Determine the (X, Y) coordinate at the center of the cell enclosing the given text.  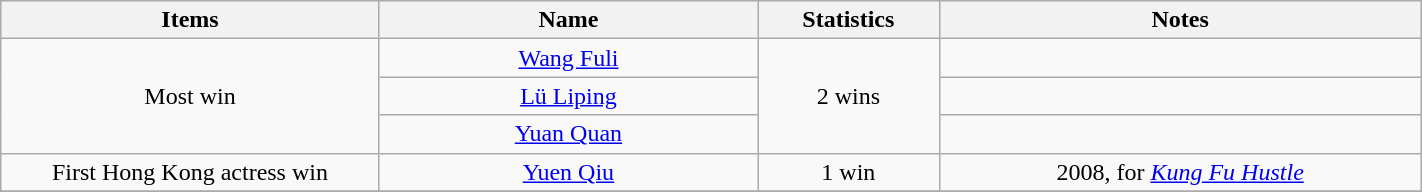
2008, for Kung Fu Hustle (1180, 172)
Statistics (848, 20)
2 wins (848, 96)
Wang Fuli (568, 58)
First Hong Kong actress win (190, 172)
1 win (848, 172)
Name (568, 20)
Most win (190, 96)
Yuan Quan (568, 134)
Yuen Qiu (568, 172)
Notes (1180, 20)
Items (190, 20)
Lü Liping (568, 96)
